Determine the (X, Y) coordinate at the center of the cell enclosing the given text.  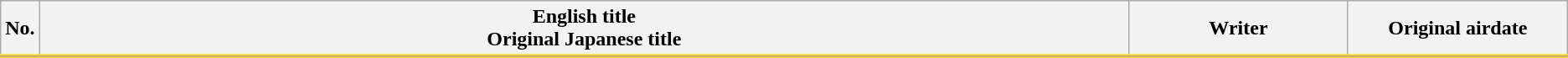
English title Original Japanese title (584, 29)
Writer (1239, 29)
Original airdate (1457, 29)
No. (20, 29)
